Locate the cell with the specified text and output its [x, y] center coordinate. 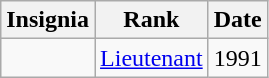
Rank [152, 20]
1991 [238, 58]
Date [238, 20]
Insignia [48, 20]
Lieutenant [152, 58]
